Return [X, Y] of the center of cell containing provided text 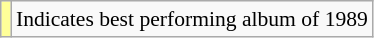
Indicates best performing album of 1989 [192, 19]
